Find where the given text appears and provide that cell's center as (x, y) coordinate. 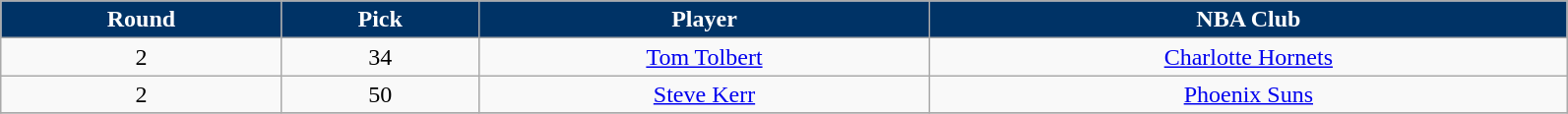
Round (142, 20)
Tom Tolbert (705, 57)
Steve Kerr (705, 94)
Charlotte Hornets (1248, 57)
Pick (380, 20)
34 (380, 57)
NBA Club (1248, 20)
Phoenix Suns (1248, 94)
50 (380, 94)
Player (705, 20)
